Search for the cell housing the specified text and yield its (x, y) center coordinate. 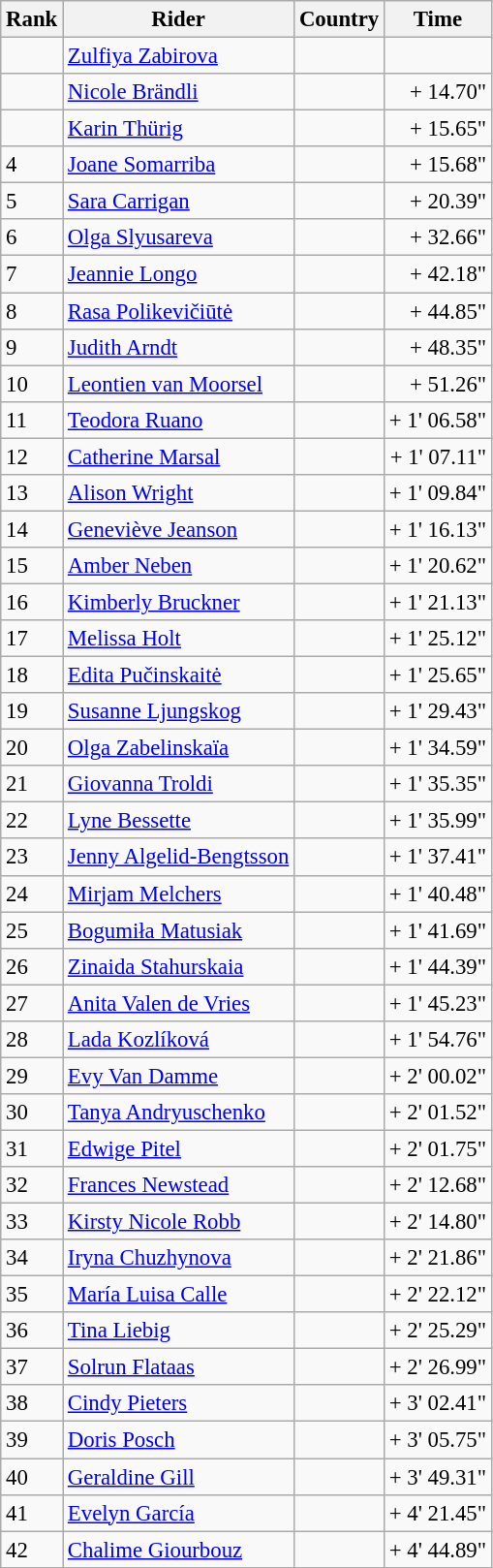
Alison Wright (178, 493)
+ 1' 09.84" (438, 493)
10 (32, 384)
4 (32, 165)
34 (32, 1258)
Tina Liebig (178, 1331)
+ 1' 41.69" (438, 930)
+ 2' 01.75" (438, 1148)
19 (32, 711)
14 (32, 529)
Judith Arndt (178, 347)
Melissa Holt (178, 639)
30 (32, 1113)
24 (32, 894)
26 (32, 966)
Karin Thürig (178, 129)
+ 1' 45.23" (438, 1003)
8 (32, 311)
+ 1' 25.65" (438, 675)
+ 2' 00.02" (438, 1076)
18 (32, 675)
Geraldine Gill (178, 1477)
Evelyn García (178, 1513)
+ 3' 05.75" (438, 1440)
+ 1' 54.76" (438, 1040)
María Luisa Calle (178, 1295)
Chalime Giourbouz (178, 1550)
Iryna Chuzhynova (178, 1258)
Edita Pučinskaitė (178, 675)
+ 1' 16.13" (438, 529)
+ 48.35" (438, 347)
+ 1' 06.58" (438, 420)
Amber Neben (178, 566)
Olga Zabelinskaïa (178, 748)
Rasa Polikevičiūtė (178, 311)
5 (32, 202)
+ 2' 21.86" (438, 1258)
13 (32, 493)
Time (438, 19)
+ 15.68" (438, 165)
+ 3' 49.31" (438, 1477)
Zinaida Stahurskaia (178, 966)
Lada Kozlíková (178, 1040)
20 (32, 748)
Solrun Flataas (178, 1367)
Jenny Algelid-Bengtsson (178, 858)
+ 1' 35.99" (438, 821)
Cindy Pieters (178, 1404)
+ 4' 21.45" (438, 1513)
+ 1' 40.48" (438, 894)
36 (32, 1331)
23 (32, 858)
Mirjam Melchers (178, 894)
Sara Carrigan (178, 202)
Evy Van Damme (178, 1076)
27 (32, 1003)
39 (32, 1440)
+ 1' 20.62" (438, 566)
6 (32, 237)
Lyne Bessette (178, 821)
+ 2' 22.12" (438, 1295)
Kirsty Nicole Robb (178, 1222)
+ 2' 26.99" (438, 1367)
Rank (32, 19)
32 (32, 1185)
29 (32, 1076)
31 (32, 1148)
16 (32, 602)
17 (32, 639)
+ 1' 35.35" (438, 784)
Bogumiła Matusiak (178, 930)
+ 2' 12.68" (438, 1185)
+ 51.26" (438, 384)
+ 20.39" (438, 202)
+ 1' 21.13" (438, 602)
+ 1' 25.12" (438, 639)
12 (32, 456)
Zulfiya Zabirova (178, 56)
11 (32, 420)
Olga Slyusareva (178, 237)
+ 32.66" (438, 237)
Nicole Brändli (178, 92)
Tanya Andryuschenko (178, 1113)
Leontien van Moorsel (178, 384)
15 (32, 566)
Susanne Ljungskog (178, 711)
Joane Somarriba (178, 165)
+ 2' 01.52" (438, 1113)
+ 1' 07.11" (438, 456)
42 (32, 1550)
38 (32, 1404)
Catherine Marsal (178, 456)
Country (339, 19)
41 (32, 1513)
+ 15.65" (438, 129)
Anita Valen de Vries (178, 1003)
+ 1' 34.59" (438, 748)
40 (32, 1477)
37 (32, 1367)
Geneviève Jeanson (178, 529)
22 (32, 821)
+ 14.70" (438, 92)
Frances Newstead (178, 1185)
+ 42.18" (438, 274)
+ 1' 29.43" (438, 711)
Giovanna Troldi (178, 784)
+ 4' 44.89" (438, 1550)
+ 44.85" (438, 311)
+ 1' 37.41" (438, 858)
+ 2' 14.80" (438, 1222)
9 (32, 347)
+ 2' 25.29" (438, 1331)
28 (32, 1040)
35 (32, 1295)
7 (32, 274)
+ 3' 02.41" (438, 1404)
Rider (178, 19)
+ 1' 44.39" (438, 966)
Doris Posch (178, 1440)
Kimberly Bruckner (178, 602)
Jeannie Longo (178, 274)
33 (32, 1222)
25 (32, 930)
Edwige Pitel (178, 1148)
21 (32, 784)
Teodora Ruano (178, 420)
